For the text-containing cell, return its midpoint in (x, y) coordinate format. 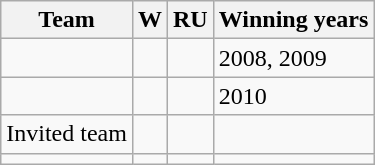
Team (67, 20)
2008, 2009 (294, 58)
RU (191, 20)
Invited team (67, 134)
2010 (294, 96)
W (150, 20)
Winning years (294, 20)
